Output the (x, y) coordinate of the center of the cell containing the given text.  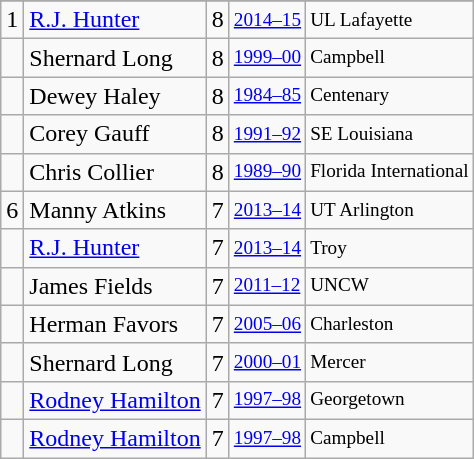
UT Arlington (390, 210)
Chris Collier (115, 172)
UL Lafayette (390, 20)
6 (12, 210)
2014–15 (267, 20)
1999–00 (267, 58)
Manny Atkins (115, 210)
James Fields (115, 286)
Dewey Haley (115, 96)
2011–12 (267, 286)
1989–90 (267, 172)
Herman Favors (115, 324)
SE Louisiana (390, 134)
2005–06 (267, 324)
UNCW (390, 286)
1991–92 (267, 134)
1 (12, 20)
1984–85 (267, 96)
Georgetown (390, 400)
2000–01 (267, 362)
Centenary (390, 96)
Troy (390, 248)
Mercer (390, 362)
Florida International (390, 172)
Charleston (390, 324)
Corey Gauff (115, 134)
